Locate the cell with the specified text and output its (x, y) center coordinate. 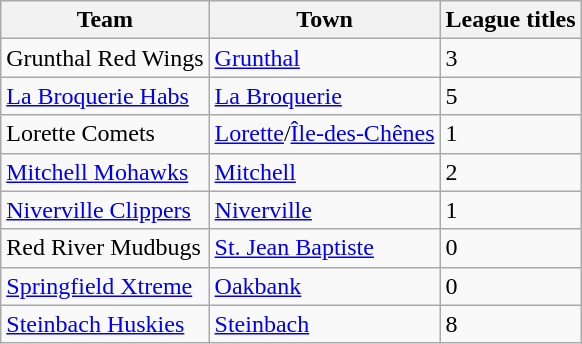
Steinbach Huskies (105, 324)
St. Jean Baptiste (324, 248)
Lorette/Île-des-Chênes (324, 134)
Team (105, 20)
3 (510, 58)
Springfield Xtreme (105, 286)
5 (510, 96)
Lorette Comets (105, 134)
Niverville Clippers (105, 210)
Grunthal Red Wings (105, 58)
League titles (510, 20)
Red River Mudbugs (105, 248)
Town (324, 20)
2 (510, 172)
La Broquerie Habs (105, 96)
Oakbank (324, 286)
Mitchell (324, 172)
Mitchell Mohawks (105, 172)
Niverville (324, 210)
Steinbach (324, 324)
8 (510, 324)
Grunthal (324, 58)
La Broquerie (324, 96)
